Search for the cell housing the specified text and yield its [X, Y] center coordinate. 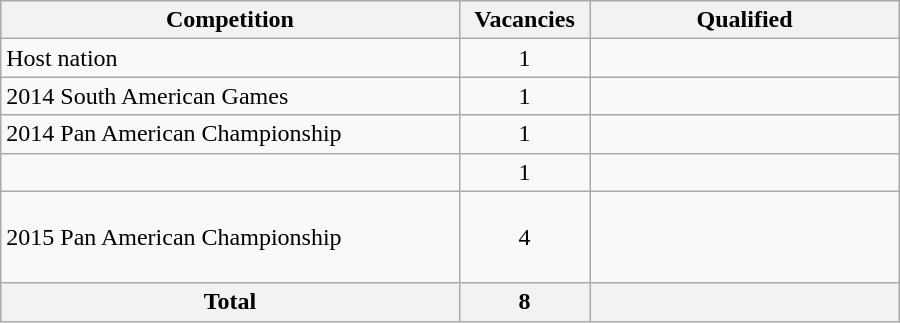
Total [230, 302]
2014 Pan American Championship [230, 134]
Vacancies [524, 20]
Qualified [744, 20]
2015 Pan American Championship [230, 237]
4 [524, 237]
Host nation [230, 58]
2014 South American Games [230, 96]
Competition [230, 20]
8 [524, 302]
